Return the (x, y) coordinate for the center point of the cell that contains the specified text.  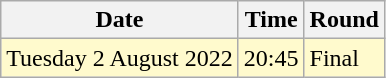
Date (120, 20)
Tuesday 2 August 2022 (120, 58)
20:45 (271, 58)
Final (344, 58)
Time (271, 20)
Round (344, 20)
